Provide the [x, y] coordinate of the cell's center where the given text is located.  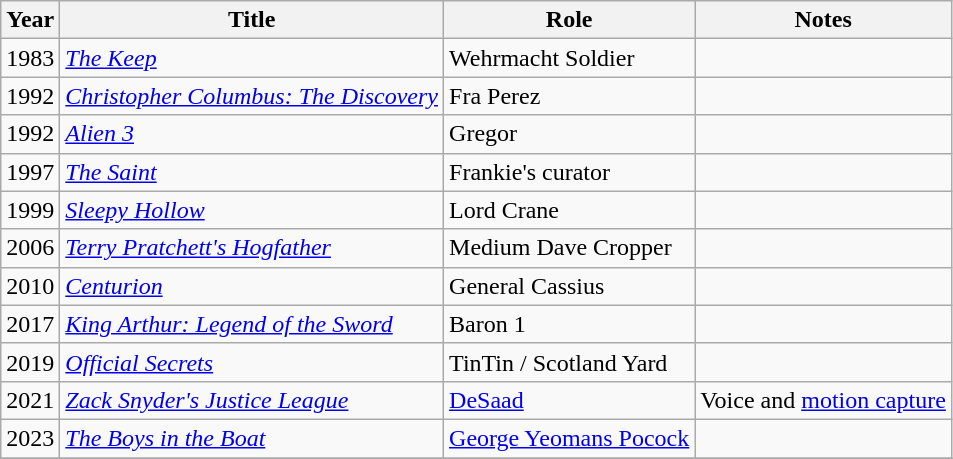
2021 [30, 400]
TinTin / Scotland Yard [570, 362]
Lord Crane [570, 210]
1983 [30, 58]
Medium Dave Cropper [570, 248]
Title [252, 20]
Role [570, 20]
Frankie's curator [570, 172]
2006 [30, 248]
Official Secrets [252, 362]
2017 [30, 324]
Fra Perez [570, 96]
The Boys in the Boat [252, 438]
Baron 1 [570, 324]
2010 [30, 286]
The Saint [252, 172]
Notes [824, 20]
Terry Pratchett's Hogfather [252, 248]
Wehrmacht Soldier [570, 58]
Alien 3 [252, 134]
Centurion [252, 286]
Year [30, 20]
King Arthur: Legend of the Sword [252, 324]
General Cassius [570, 286]
Voice and motion capture [824, 400]
George Yeomans Pocock [570, 438]
Christopher Columbus: The Discovery [252, 96]
2023 [30, 438]
DeSaad [570, 400]
1999 [30, 210]
1997 [30, 172]
2019 [30, 362]
Sleepy Hollow [252, 210]
Gregor [570, 134]
The Keep [252, 58]
Zack Snyder's Justice League [252, 400]
